Output the (x, y) coordinate of the center of the cell containing the given text.  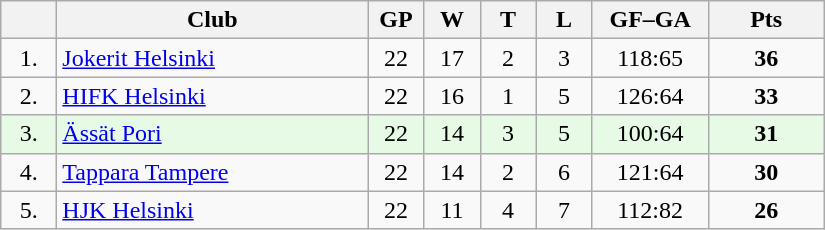
1. (29, 58)
Jokerit Helsinki (212, 58)
126:64 (650, 96)
Club (212, 20)
33 (766, 96)
GF–GA (650, 20)
Pts (766, 20)
T (508, 20)
31 (766, 134)
1 (508, 96)
4 (508, 210)
112:82 (650, 210)
36 (766, 58)
Tappara Tampere (212, 172)
2. (29, 96)
Ässät Pori (212, 134)
HJK Helsinki (212, 210)
GP (396, 20)
7 (564, 210)
121:64 (650, 172)
5. (29, 210)
30 (766, 172)
HIFK Helsinki (212, 96)
L (564, 20)
26 (766, 210)
W (452, 20)
100:64 (650, 134)
16 (452, 96)
17 (452, 58)
118:65 (650, 58)
6 (564, 172)
4. (29, 172)
3. (29, 134)
11 (452, 210)
